Determine the (x, y) coordinate at the center of the cell enclosing the given text.  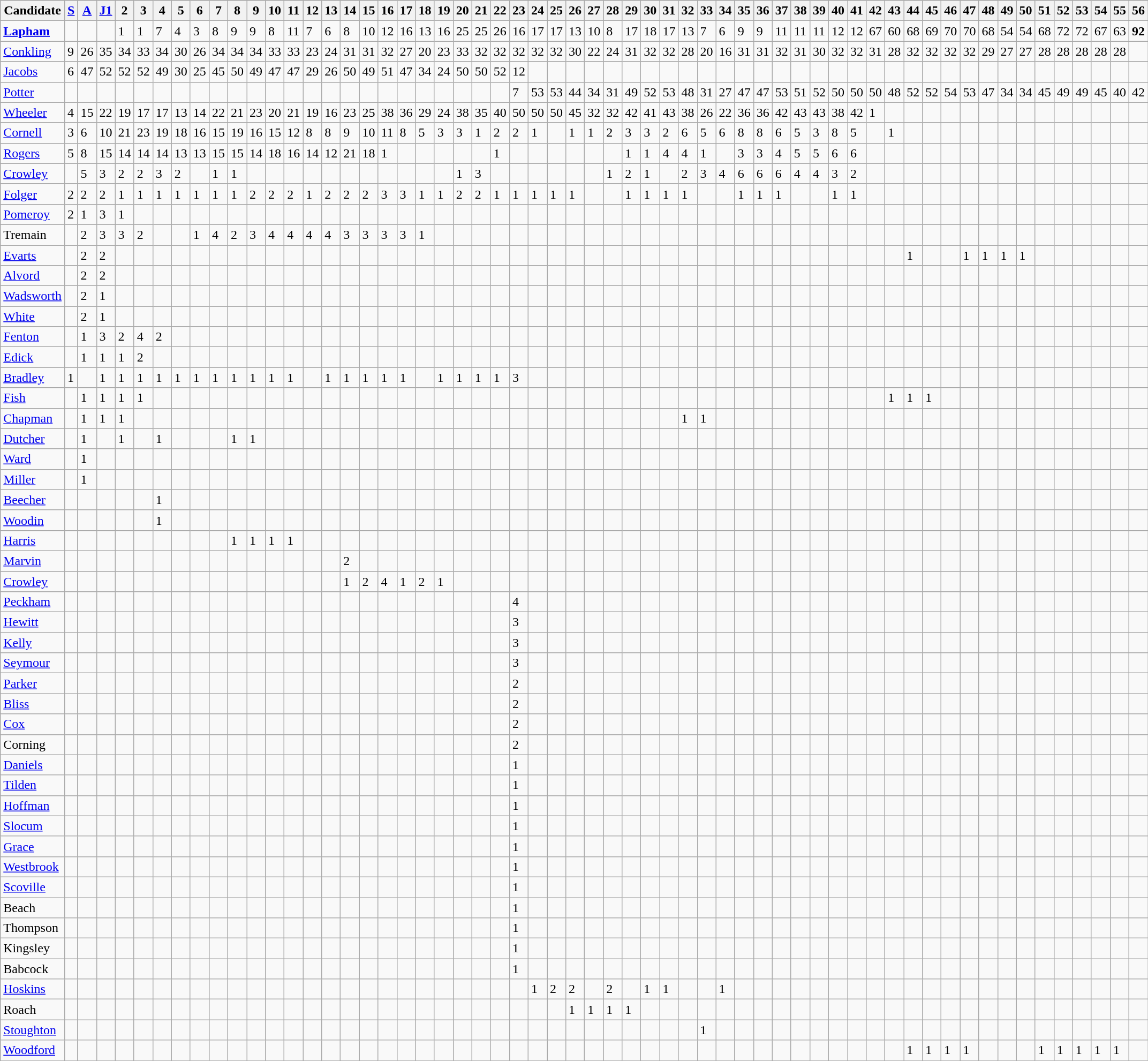
White (33, 317)
Alvord (33, 276)
Hoskins (33, 989)
Marvin (33, 561)
55 (1119, 11)
Hewitt (33, 622)
J1 (106, 11)
Kingsley (33, 949)
Westbrook (33, 867)
Grace (33, 846)
Beecher (33, 500)
Parker (33, 683)
Lapham (33, 31)
Thompson (33, 928)
Rogers (33, 153)
Evarts (33, 255)
56 (1138, 11)
39 (819, 11)
Hoffman (33, 806)
Pomeroy (33, 214)
Daniels (33, 765)
Candidate (33, 11)
Tilden (33, 785)
92 (1138, 31)
Chapman (33, 418)
Slocum (33, 826)
Tremain (33, 235)
Peckham (33, 602)
Fenton (33, 337)
Beach (33, 908)
Seymour (33, 663)
Corning (33, 744)
37 (782, 11)
60 (894, 31)
Woodin (33, 520)
Miller (33, 479)
Stoughton (33, 1030)
Roach (33, 1010)
Kelly (33, 643)
Scoville (33, 887)
Woodford (33, 1050)
Wheeler (33, 112)
Ward (33, 459)
Bradley (33, 378)
Jacobs (33, 72)
Dutcher (33, 439)
Cornell (33, 133)
Bliss (33, 704)
Folger (33, 194)
63 (1119, 31)
Wadsworth (33, 296)
46 (951, 11)
S (71, 11)
Babcock (33, 969)
Cox (33, 724)
Potter (33, 92)
A (87, 11)
Edick (33, 357)
69 (932, 31)
Fish (33, 398)
Conkling (33, 51)
Harris (33, 540)
